Provide the (X, Y) coordinate of the cell's center where the given text is located.  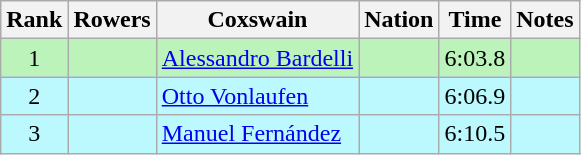
6:10.5 (475, 134)
Manuel Fernández (257, 134)
6:06.9 (475, 96)
2 (34, 96)
Rowers (112, 20)
6:03.8 (475, 58)
Notes (545, 20)
3 (34, 134)
Coxswain (257, 20)
Rank (34, 20)
Time (475, 20)
Alessandro Bardelli (257, 58)
Otto Vonlaufen (257, 96)
1 (34, 58)
Nation (399, 20)
